Output the (x, y) coordinate of the center of the cell containing the given text.  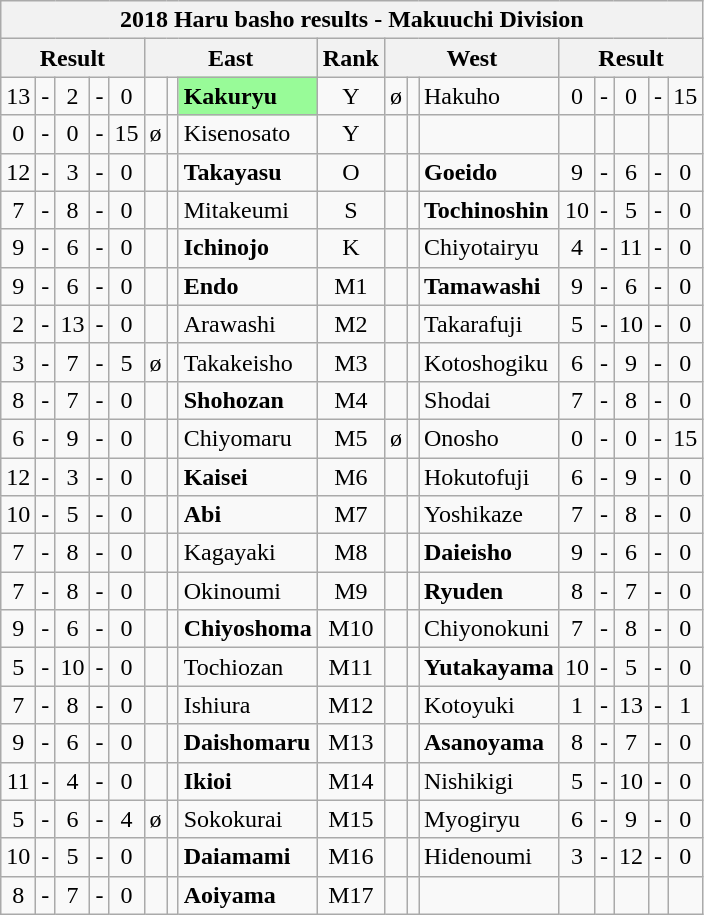
Okinoumi (248, 591)
M17 (350, 895)
Hokutofuji (488, 477)
M2 (350, 324)
M7 (350, 515)
M3 (350, 362)
East (230, 58)
Chiyonokuni (488, 629)
M8 (350, 553)
S (350, 210)
M9 (350, 591)
O (350, 172)
Kotoyuki (488, 705)
Aoiyama (248, 895)
Abi (248, 515)
Tochiozan (248, 667)
Asanoyama (488, 743)
Ikioi (248, 781)
Sokokurai (248, 819)
M15 (350, 819)
Arawashi (248, 324)
Daiamami (248, 857)
Daishomaru (248, 743)
Yutakayama (488, 667)
Kakuryu (248, 96)
M16 (350, 857)
M1 (350, 286)
2018 Haru basho results - Makuuchi Division (352, 20)
Hakuho (488, 96)
Hidenoumi (488, 857)
Kisenosato (248, 134)
Tamawashi (488, 286)
M10 (350, 629)
Nishikigi (488, 781)
Rank (350, 58)
Yoshikaze (488, 515)
Chiyomaru (248, 438)
Kotoshogiku (488, 362)
Endo (248, 286)
Chiyoshoma (248, 629)
Myogiryu (488, 819)
Mitakeumi (248, 210)
M14 (350, 781)
Ryuden (488, 591)
Tochinoshin (488, 210)
Shohozan (248, 400)
Takayasu (248, 172)
Kaisei (248, 477)
Ishiura (248, 705)
Takarafuji (488, 324)
Shodai (488, 400)
Goeido (488, 172)
K (350, 248)
Ichinojo (248, 248)
West (472, 58)
M12 (350, 705)
M5 (350, 438)
Takakeisho (248, 362)
M13 (350, 743)
Chiyotairyu (488, 248)
Daieisho (488, 553)
Kagayaki (248, 553)
M6 (350, 477)
M11 (350, 667)
Onosho (488, 438)
M4 (350, 400)
